For the text-containing cell, return its midpoint in (X, Y) coordinate format. 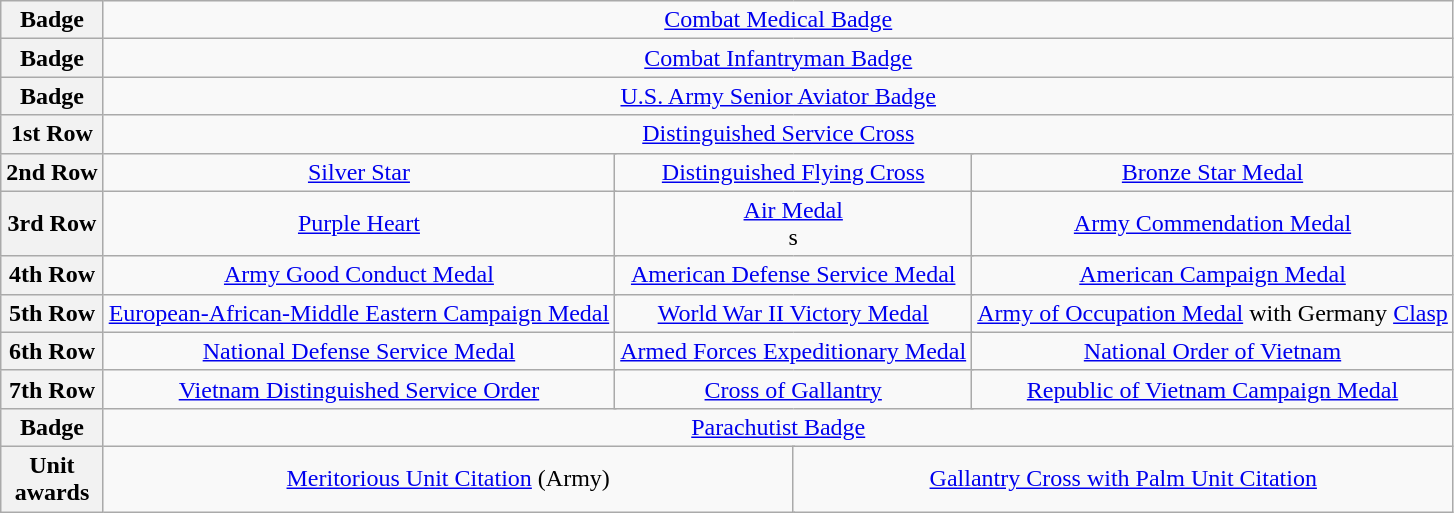
Armed Forces Expeditionary Medal (794, 351)
Army Commendation Medal (1213, 224)
U.S. Army Senior Aviator Badge (778, 96)
Combat Infantryman Badge (778, 58)
American Defense Service Medal (794, 275)
Gallantry Cross with Palm Unit Citation (1123, 478)
Army Good Conduct Medal (359, 275)
Meritorious Unit Citation (Army) (448, 478)
2nd Row (52, 172)
Combat Medical Badge (778, 20)
Distinguished Flying Cross (794, 172)
Cross of Gallantry (794, 389)
Distinguished Service Cross (778, 134)
Parachutist Badge (778, 427)
Silver Star (359, 172)
Purple Heart (359, 224)
Bronze Star Medal (1213, 172)
Air Medal s (794, 224)
European-African-Middle Eastern Campaign Medal (359, 313)
7th Row (52, 389)
Republic of Vietnam Campaign Medal (1213, 389)
National Order of Vietnam (1213, 351)
Vietnam Distinguished Service Order (359, 389)
American Campaign Medal (1213, 275)
World War II Victory Medal (794, 313)
6th Row (52, 351)
National Defense Service Medal (359, 351)
Unitawards (52, 478)
4th Row (52, 275)
5th Row (52, 313)
1st Row (52, 134)
3rd Row (52, 224)
Army of Occupation Medal with Germany Clasp (1213, 313)
